Detect which cell encompasses the target text, then output its [X, Y] center coordinate. 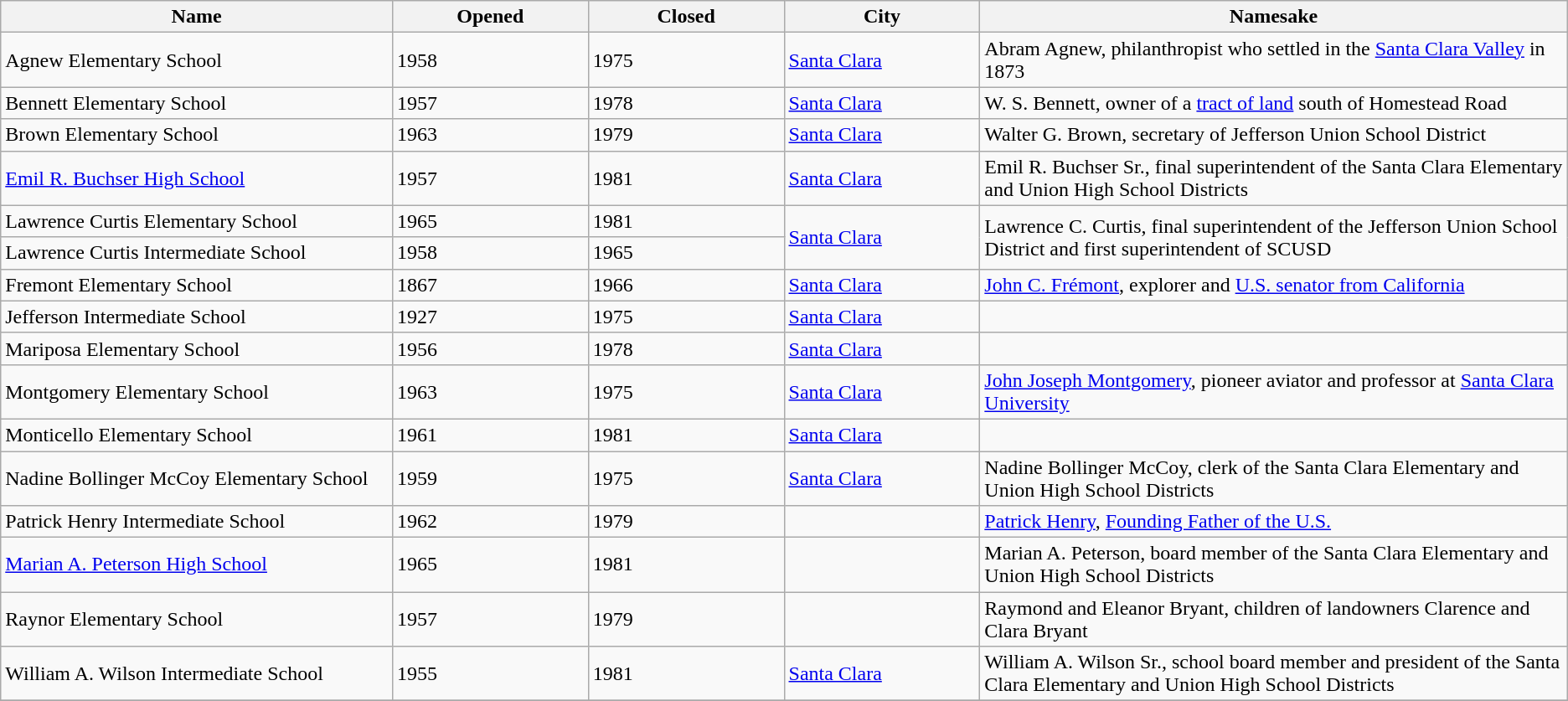
William A. Wilson Intermediate School [197, 673]
Lawrence C. Curtis, final superintendent of the Jefferson Union School District and first superintendent of SCUSD [1273, 237]
William A. Wilson Sr., school board member and president of the Santa Clara Elementary and Union High School Districts [1273, 673]
Emil R. Buchser Sr., final superintendent of the Santa Clara Elementary and Union High School Districts [1273, 178]
1962 [490, 522]
Closed [686, 17]
1961 [490, 435]
Patrick Henry Intermediate School [197, 522]
Mariposa Elementary School [197, 348]
1959 [490, 477]
Lawrence Curtis Intermediate School [197, 253]
Bennett Elementary School [197, 103]
Raynor Elementary School [197, 620]
1867 [490, 285]
Lawrence Curtis Elementary School [197, 221]
Raymond and Eleanor Bryant, children of landowners Clarence and Clara Bryant [1273, 620]
Agnew Elementary School [197, 60]
Name [197, 17]
Nadine Bollinger McCoy, clerk of the Santa Clara Elementary and Union High School Districts [1273, 477]
Marian A. Peterson High School [197, 564]
1927 [490, 317]
W. S. Bennett, owner of a tract of land south of Homestead Road [1273, 103]
Abram Agnew, philanthropist who settled in the Santa Clara Valley in 1873 [1273, 60]
City [882, 17]
Brown Elementary School [197, 135]
Patrick Henry, Founding Father of the U.S. [1273, 522]
Nadine Bollinger McCoy Elementary School [197, 477]
John Joseph Montgomery, pioneer aviator and professor at Santa Clara University [1273, 392]
Emil R. Buchser High School [197, 178]
Montgomery Elementary School [197, 392]
Opened [490, 17]
1955 [490, 673]
1956 [490, 348]
John C. Frémont, explorer and U.S. senator from California [1273, 285]
Namesake [1273, 17]
Walter G. Brown, secretary of Jefferson Union School District [1273, 135]
Monticello Elementary School [197, 435]
1966 [686, 285]
Fremont Elementary School [197, 285]
Marian A. Peterson, board member of the Santa Clara Elementary and Union High School Districts [1273, 564]
Jefferson Intermediate School [197, 317]
